Identify which cell holds the provided text, then report its [x, y] central coordinate. 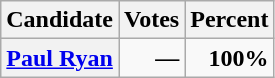
Percent [230, 20]
100% [230, 58]
Candidate [60, 20]
Votes [151, 20]
— [151, 58]
Paul Ryan [60, 58]
